Output the (x, y) coordinate of the center of the cell containing the given text.  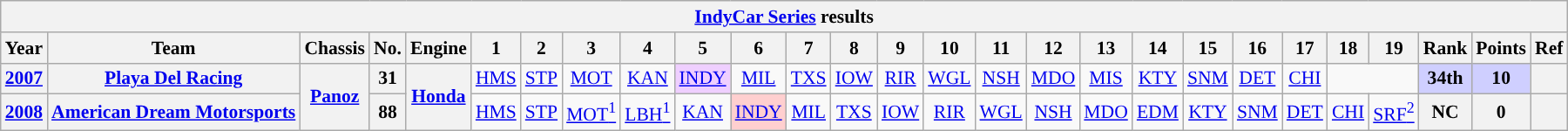
American Dream Motorsports (173, 112)
IndyCar Series results (784, 17)
31 (388, 79)
LBH1 (647, 112)
7 (808, 48)
2007 (24, 79)
12 (1054, 48)
0 (1501, 112)
34th (1446, 79)
EDM (1158, 112)
NC (1446, 112)
2 (542, 48)
17 (1305, 48)
Points (1501, 48)
No. (388, 48)
1 (497, 48)
4 (647, 48)
Year (24, 48)
5 (703, 48)
Engine (439, 48)
13 (1106, 48)
14 (1158, 48)
9 (901, 48)
Chassis (335, 48)
6 (759, 48)
16 (1258, 48)
15 (1207, 48)
Panoz (335, 96)
2008 (24, 112)
Ref (1549, 48)
3 (591, 48)
88 (388, 112)
Honda (439, 96)
MOT (591, 79)
MIS (1106, 79)
Team (173, 48)
SRF2 (1394, 112)
Playa Del Racing (173, 79)
Rank (1446, 48)
8 (854, 48)
18 (1348, 48)
19 (1394, 48)
MOT1 (591, 112)
11 (1002, 48)
